Output the (x, y) coordinate of the center of the cell containing the given text.  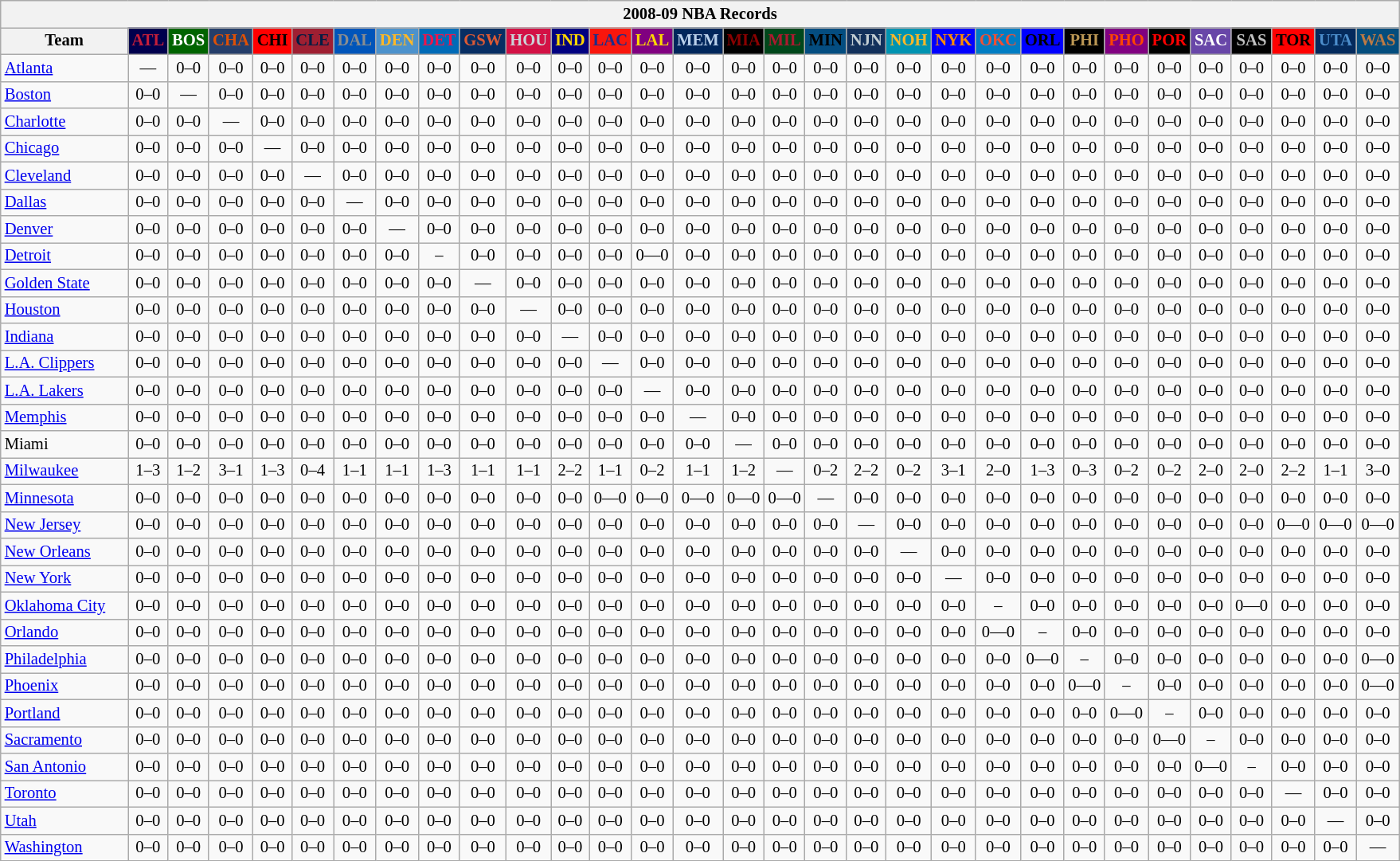
Philadelphia (65, 659)
Detroit (65, 256)
LAC (610, 41)
Oklahoma City (65, 605)
2008-09 NBA Records (701, 14)
NJN (866, 41)
GSW (483, 41)
MIN (826, 41)
WAS (1378, 41)
DEN (397, 41)
New Orleans (65, 552)
Miami (65, 444)
Sacramento (65, 740)
DAL (355, 41)
CHA (231, 41)
San Antonio (65, 767)
0–3 (1085, 471)
ATL (148, 41)
NYK (953, 41)
LAL (652, 41)
Phoenix (65, 686)
Team (65, 41)
MEM (698, 41)
Washington (65, 847)
DET (439, 41)
MIL (785, 41)
L.A. Lakers (65, 390)
SAS (1252, 41)
UTA (1335, 41)
Memphis (65, 417)
PHI (1085, 41)
Indiana (65, 337)
CLE (312, 41)
Denver (65, 229)
Minnesota (65, 498)
Chicago (65, 148)
OKC (999, 41)
Milwaukee (65, 471)
SAC (1210, 41)
Orlando (65, 632)
NOH (909, 41)
New Jersey (65, 525)
3–0 (1378, 471)
BOS (188, 41)
New York (65, 578)
L.A. Clippers (65, 363)
Houston (65, 310)
Golden State (65, 283)
IND (570, 41)
TOR (1293, 41)
0–4 (312, 471)
Cleveland (65, 175)
CHI (272, 41)
Dallas (65, 202)
MIA (744, 41)
Charlotte (65, 122)
HOU (529, 41)
Toronto (65, 793)
PHO (1126, 41)
Portland (65, 713)
Utah (65, 820)
POR (1169, 41)
ORL (1042, 41)
Boston (65, 95)
Atlanta (65, 68)
